Return the [x, y] coordinate for the center point of the cell that contains the specified text.  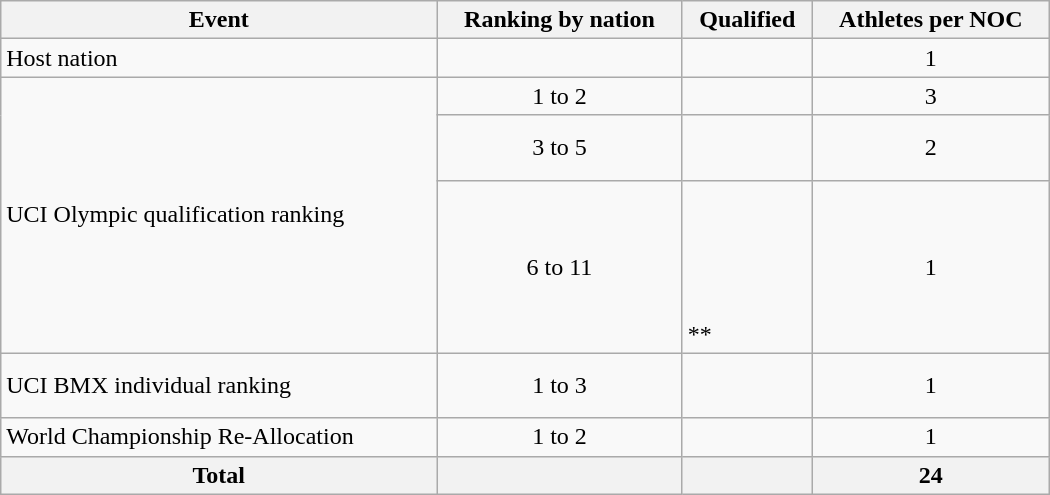
3 [930, 96]
Qualified [747, 20]
UCI Olympic qualification ranking [219, 215]
** [747, 266]
6 to 11 [560, 266]
UCI BMX individual ranking [219, 386]
24 [930, 475]
2 [930, 148]
Event [219, 20]
Athletes per NOC [930, 20]
1 to 3 [560, 386]
Host nation [219, 58]
World Championship Re-Allocation [219, 437]
Total [219, 475]
3 to 5 [560, 148]
Ranking by nation [560, 20]
